For the text-containing cell, return its midpoint in [X, Y] coordinate format. 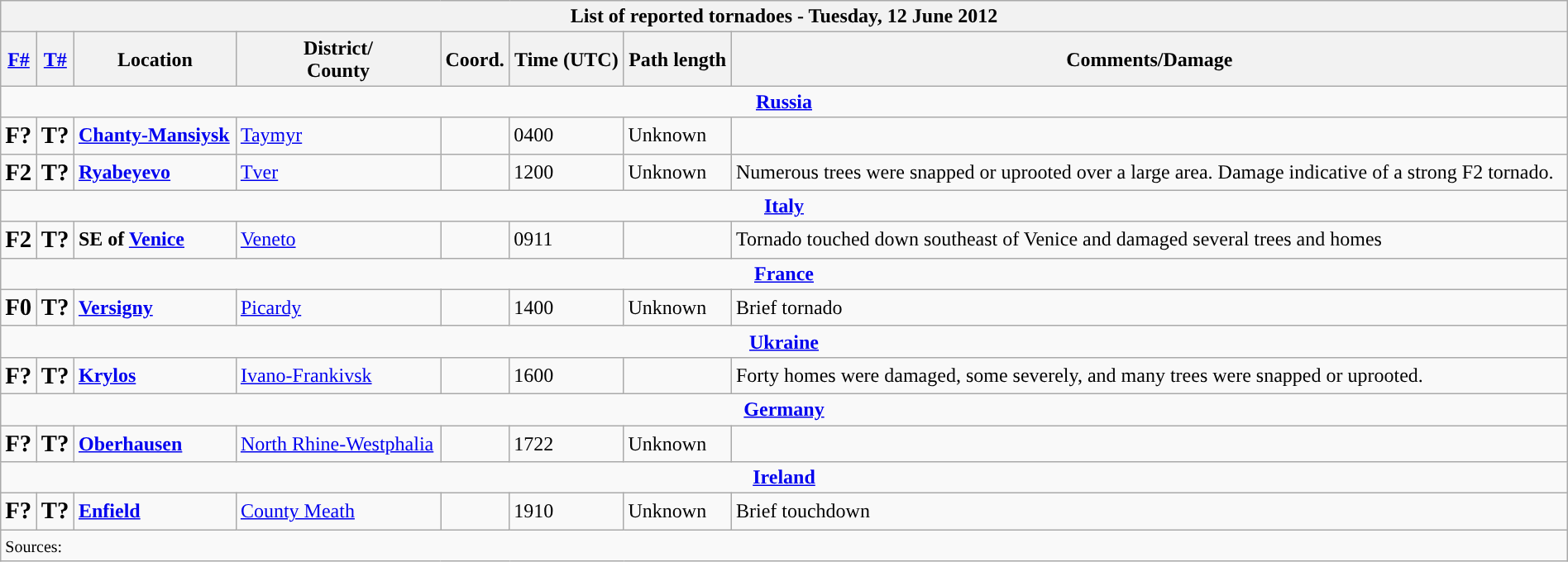
Location [155, 60]
Ivano-Frankivsk [337, 375]
Taymyr [337, 136]
Brief touchdown [1150, 512]
Ireland [784, 478]
Coord. [475, 60]
Oberhausen [155, 443]
F0 [19, 307]
Germany [784, 409]
Chanty-Mansiysk [155, 136]
Enfield [155, 512]
Veneto [337, 240]
SE of Venice [155, 240]
Path length [677, 60]
1910 [566, 512]
Tornado touched down southeast of Venice and damaged several trees and homes [1150, 240]
List of reported tornadoes - Tuesday, 12 June 2012 [784, 17]
Time (UTC) [566, 60]
Sources: [784, 545]
France [784, 274]
F# [19, 60]
1400 [566, 307]
Brief tornado [1150, 307]
Ukraine [784, 341]
0911 [566, 240]
Versigny [155, 307]
Russia [784, 102]
Italy [784, 206]
Comments/Damage [1150, 60]
1200 [566, 172]
North Rhine-Westphalia [337, 443]
Picardy [337, 307]
1722 [566, 443]
Ryabeyevo [155, 172]
County Meath [337, 512]
T# [55, 60]
Numerous trees were snapped or uprooted over a large area. Damage indicative of a strong F2 tornado. [1150, 172]
Krylos [155, 375]
0400 [566, 136]
Tver [337, 172]
1600 [566, 375]
Forty homes were damaged, some severely, and many trees were snapped or uprooted. [1150, 375]
District/County [337, 60]
